Output the (X, Y) coordinate of the center of the cell containing the given text.  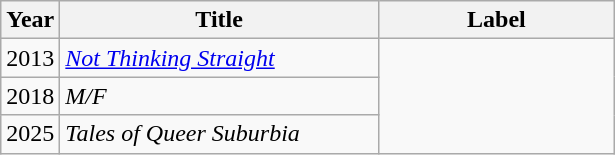
Not Thinking Straight (220, 58)
Label (496, 20)
Tales of Queer Suburbia (220, 134)
Year (30, 20)
M/F (220, 96)
2013 (30, 58)
2025 (30, 134)
Title (220, 20)
2018 (30, 96)
